Extract the (x, y) coordinate from the center of the cell holding the provided text.  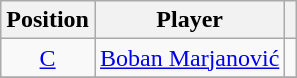
Player (189, 20)
C (48, 58)
Boban Marjanović (189, 58)
Position (48, 20)
